Return the [X, Y] coordinate for the center point of the cell that contains the specified text.  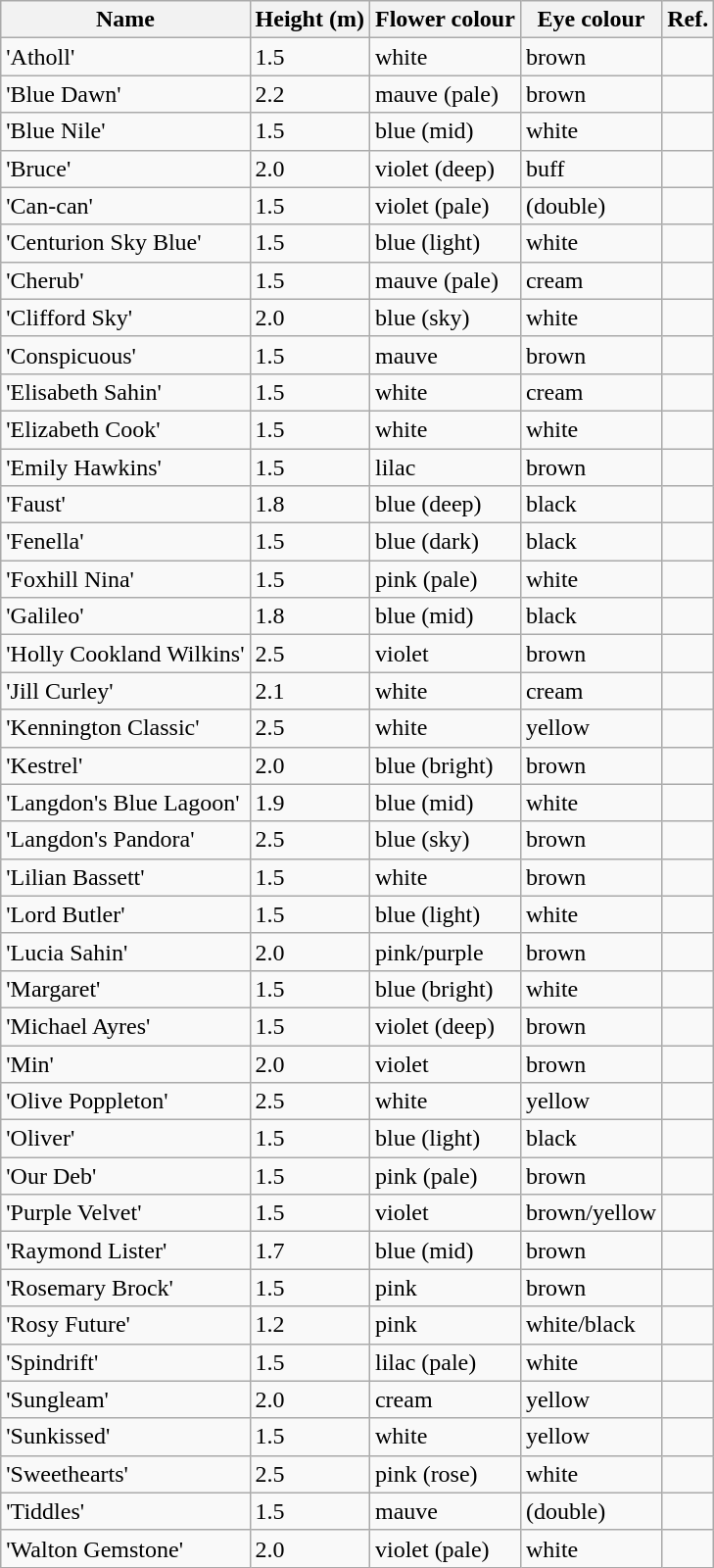
Eye colour [591, 20]
2.2 [309, 94]
'Margaret' [125, 989]
'Tiddles' [125, 1511]
'Can-can' [125, 206]
'Olive Poppleton' [125, 1102]
'Sungleam' [125, 1399]
Name [125, 20]
'Purple Velvet' [125, 1213]
'Blue Nile' [125, 131]
'Lucia Sahin' [125, 952]
'Foxhill Nina' [125, 579]
'Faust' [125, 505]
'Raymond Lister' [125, 1250]
'Our Deb' [125, 1176]
'Lilian Bassett' [125, 877]
white/black [591, 1325]
'Clifford Sky' [125, 318]
'Kestrel' [125, 765]
'Walton Gemstone' [125, 1548]
'Langdon's Pandora' [125, 840]
'Lord Butler' [125, 914]
'Bruce' [125, 169]
'Elizabeth Cook' [125, 429]
1.9 [309, 803]
'Rosy Future' [125, 1325]
Ref. [688, 20]
'Michael Ayres' [125, 1026]
'Galileo' [125, 616]
'Cherub' [125, 280]
'Blue Dawn' [125, 94]
'Sweethearts' [125, 1474]
'Langdon's Blue Lagoon' [125, 803]
2.1 [309, 691]
'Fenella' [125, 542]
lilac (pale) [445, 1362]
Height (m) [309, 20]
'Rosemary Brock' [125, 1288]
1.7 [309, 1250]
'Jill Curley' [125, 691]
blue (deep) [445, 505]
buff [591, 169]
Flower colour [445, 20]
blue (dark) [445, 542]
'Oliver' [125, 1139]
'Elisabeth Sahin' [125, 392]
'Centurion Sky Blue' [125, 243]
'Kennington Classic' [125, 728]
'Holly Cookland Wilkins' [125, 654]
'Min' [125, 1063]
brown/yellow [591, 1213]
pink (rose) [445, 1474]
pink/purple [445, 952]
'Spindrift' [125, 1362]
lilac [445, 467]
'Sunkissed' [125, 1437]
'Conspicuous' [125, 355]
'Atholl' [125, 57]
'Emily Hawkins' [125, 467]
1.2 [309, 1325]
